Capture the cell that displays the provided text and extract its [x, y] central coordinate. 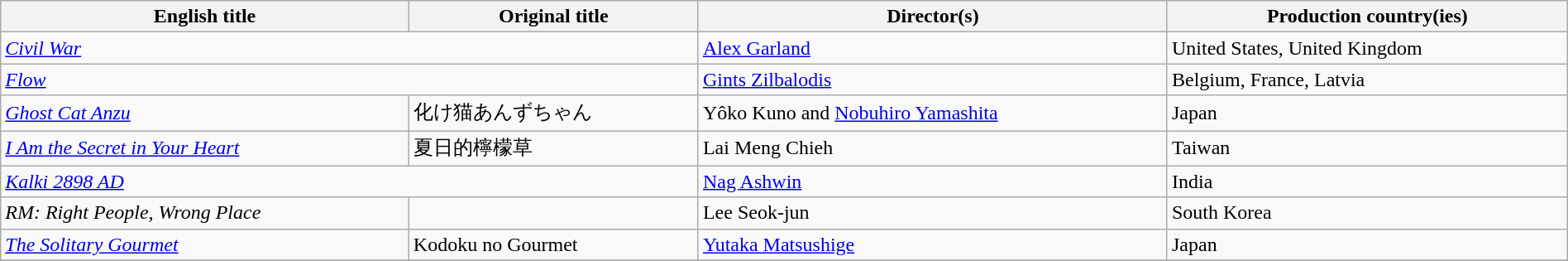
I Am the Secret in Your Heart [205, 149]
South Korea [1367, 213]
Production country(ies) [1367, 17]
RM: Right People, Wrong Place [205, 213]
Flow [350, 80]
Nag Ashwin [933, 181]
Taiwan [1367, 149]
Lai Meng Chieh [933, 149]
Civil War [350, 48]
夏日的檸檬草 [553, 149]
Director(s) [933, 17]
The Solitary Gourmet [205, 244]
Original title [553, 17]
India [1367, 181]
化け猫あんずちゃん [553, 113]
United States, United Kingdom [1367, 48]
Kodoku no Gourmet [553, 244]
Belgium, France, Latvia [1367, 80]
Ghost Cat Anzu [205, 113]
Gints Zilbalodis [933, 80]
Yutaka Matsushige [933, 244]
Lee Seok-jun [933, 213]
Yôko Kuno and Nobuhiro Yamashita [933, 113]
Kalki 2898 AD [350, 181]
English title [205, 17]
Alex Garland [933, 48]
